Provide the [X, Y] coordinate of the cell's center where the given text is located.  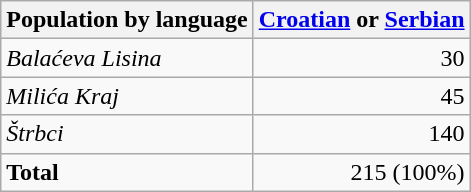
45 [362, 96]
Population by language [127, 20]
30 [362, 58]
Štrbci [127, 134]
Total [127, 172]
Milića Kraj [127, 96]
140 [362, 134]
Croatian or Serbian [362, 20]
215 (100%) [362, 172]
Balaćeva Lisina [127, 58]
